Return the (x, y) coordinate for the center point of the cell that contains the specified text.  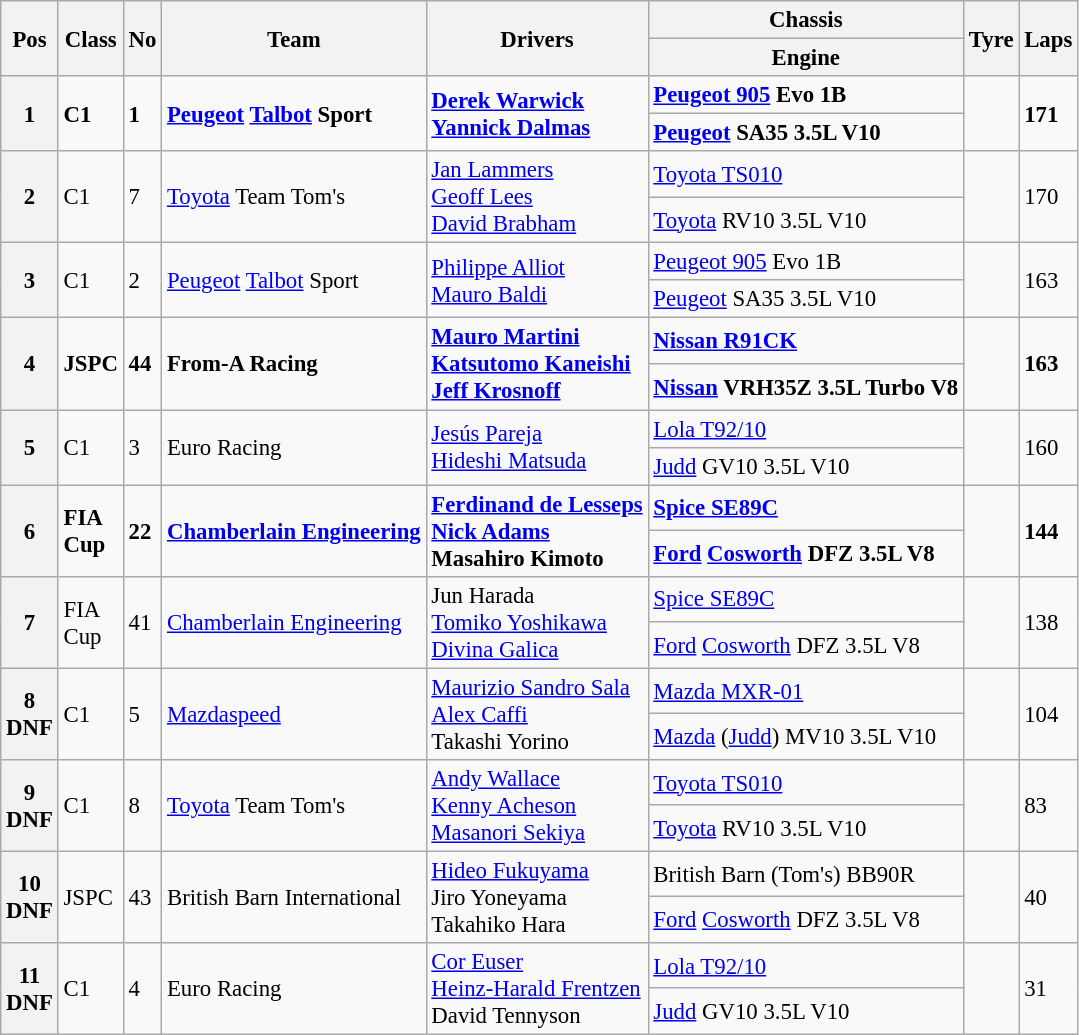
104 (1048, 714)
Pos (30, 38)
Drivers (537, 38)
Class (90, 38)
Mauro Martini Katsutomo Kaneishi Jeff Krosnoff (537, 364)
Philippe Alliot Mauro Baldi (537, 280)
6 (30, 531)
Maurizio Sandro Sala Alex Caffi Takashi Yorino (537, 714)
Mazda MXR-01 (806, 691)
Engine (806, 58)
22 (142, 531)
Nissan R91CK (806, 341)
83 (1048, 806)
Nissan VRH35Z 3.5L Turbo V8 (806, 387)
Mazda (Judd) MV10 3.5L V10 (806, 737)
Cor Euser Heinz-Harald Frentzen David Tennyson (537, 989)
Derek Warwick Yannick Dalmas (537, 114)
43 (142, 897)
Ferdinand de Lesseps Nick Adams Masahiro Kimoto (537, 531)
160 (1048, 448)
No (142, 38)
8DNF (30, 714)
171 (1048, 114)
40 (1048, 897)
Andy Wallace Kenny Acheson Masanori Sekiya (537, 806)
British Barn (Tom's) BB90R (806, 874)
Jan Lammers Geoff Lees David Brabham (537, 197)
31 (1048, 989)
Laps (1048, 38)
41 (142, 622)
Tyre (992, 38)
10DNF (30, 897)
44 (142, 364)
138 (1048, 622)
From-A Racing (294, 364)
11DNF (30, 989)
144 (1048, 531)
170 (1048, 197)
8 (142, 806)
Team (294, 38)
Chassis (806, 20)
Mazdaspeed (294, 714)
Hideo Fukuyama Jiro Yoneyama Takahiko Hara (537, 897)
Jun Harada Tomiko Yoshikawa Divina Galica (537, 622)
9DNF (30, 806)
Jesús Pareja Hideshi Matsuda (537, 448)
British Barn International (294, 897)
